Locate the cell with the specified text and output its [x, y] center coordinate. 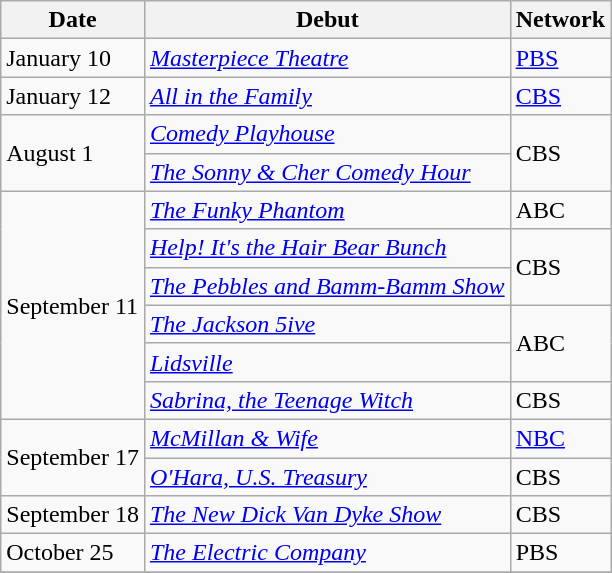
McMillan & Wife [327, 438]
NBC [560, 438]
Sabrina, the Teenage Witch [327, 400]
The Electric Company [327, 553]
Comedy Playhouse [327, 134]
All in the Family [327, 96]
Lidsville [327, 362]
September 11 [73, 305]
O'Hara, U.S. Treasury [327, 477]
Date [73, 20]
Debut [327, 20]
January 10 [73, 58]
Network [560, 20]
The Sonny & Cher Comedy Hour [327, 172]
January 12 [73, 96]
October 25 [73, 553]
The Funky Phantom [327, 210]
The Pebbles and Bamm-Bamm Show [327, 286]
September 18 [73, 515]
August 1 [73, 153]
Masterpiece Theatre [327, 58]
The New Dick Van Dyke Show [327, 515]
Help! It's the Hair Bear Bunch [327, 248]
The Jackson 5ive [327, 324]
September 17 [73, 457]
